Find where the given text appears and provide that cell's center as [x, y] coordinate. 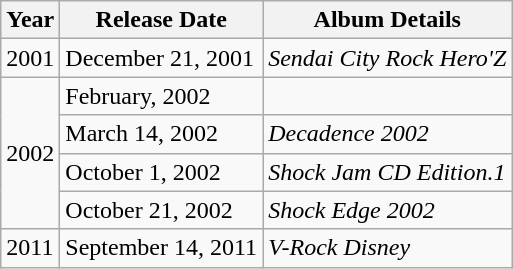
December 21, 2001 [162, 58]
Shock Jam CD Edition.1 [388, 172]
Year [30, 20]
October 21, 2002 [162, 210]
Sendai City Rock Hero'Z [388, 58]
V-Rock Disney [388, 248]
Shock Edge 2002 [388, 210]
February, 2002 [162, 96]
October 1, 2002 [162, 172]
2002 [30, 153]
Decadence 2002 [388, 134]
Album Details [388, 20]
Release Date [162, 20]
2011 [30, 248]
March 14, 2002 [162, 134]
2001 [30, 58]
September 14, 2011 [162, 248]
